Provide the [X, Y] coordinate of the cell's center where the given text is located.  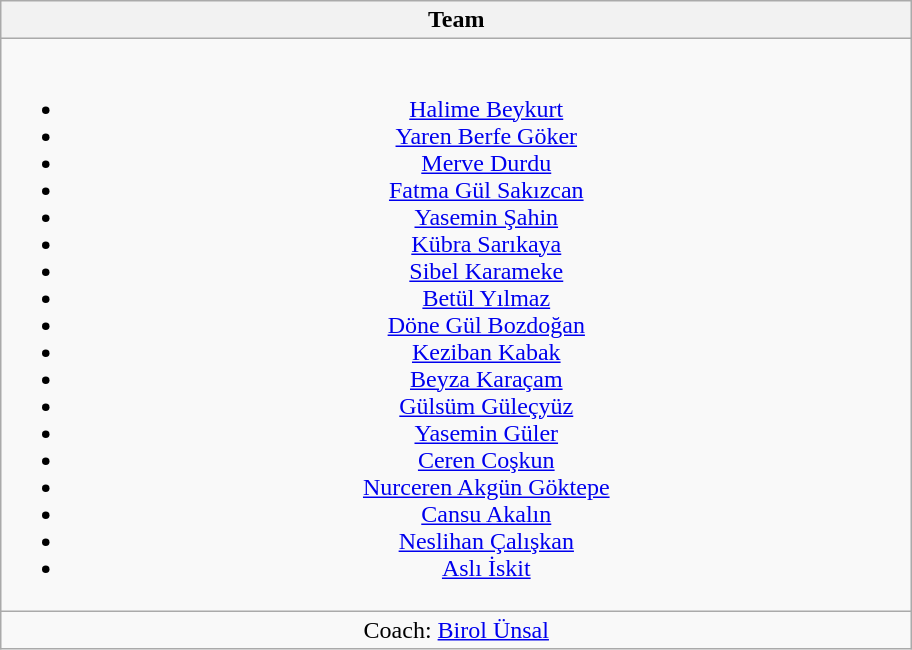
Coach: Birol Ünsal [456, 630]
Team [456, 20]
